Find where the given text appears and provide that cell's center as [X, Y] coordinate. 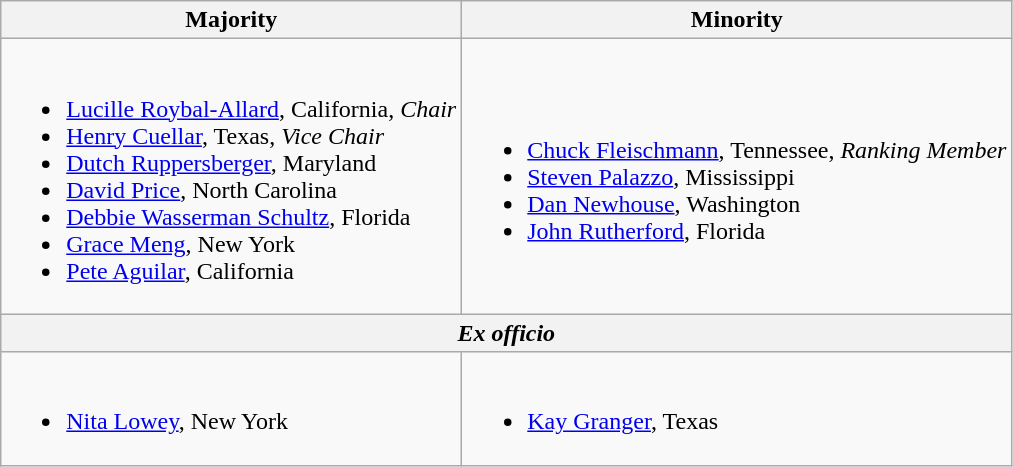
Nita Lowey, New York [232, 408]
Minority [737, 20]
Ex officio [506, 333]
Majority [232, 20]
Chuck Fleischmann, Tennessee, Ranking MemberSteven Palazzo, MississippiDan Newhouse, WashingtonJohn Rutherford, Florida [737, 176]
Kay Granger, Texas [737, 408]
